Scan for the cell matching the given text and deliver its (x, y) coordinate at center. 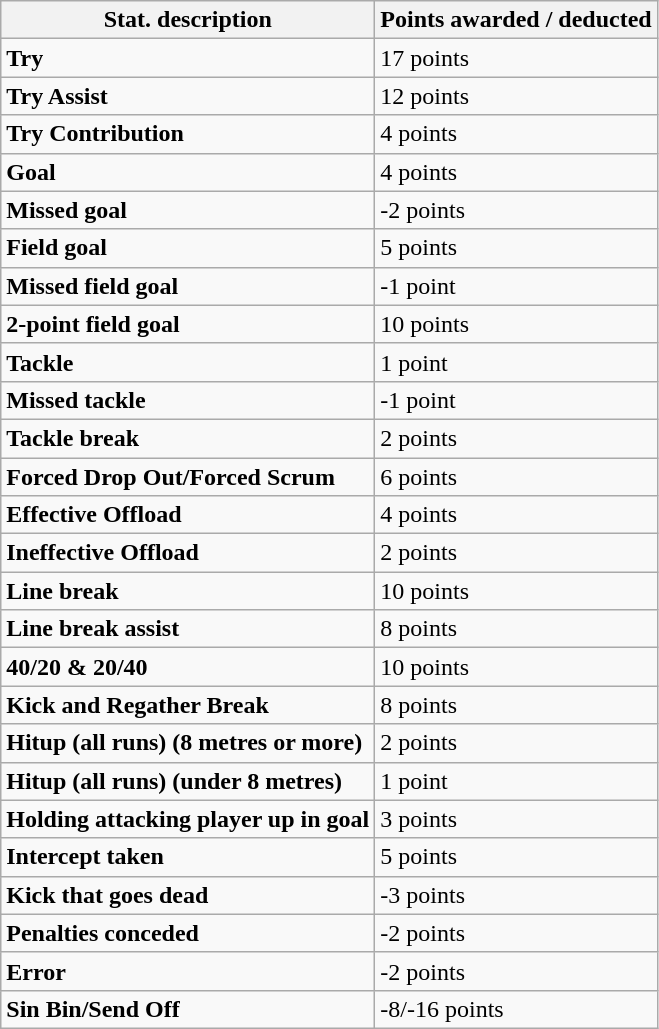
Line break (188, 591)
40/20 & 20/40 (188, 667)
Intercept taken (188, 857)
3 points (516, 819)
Error (188, 971)
Field goal (188, 248)
Stat. description (188, 20)
Missed tackle (188, 400)
Try Contribution (188, 134)
6 points (516, 477)
Effective Offload (188, 515)
Try Assist (188, 96)
Penalties conceded (188, 933)
-8/-16 points (516, 1009)
12 points (516, 96)
Tackle break (188, 438)
Forced Drop Out/Forced Scrum (188, 477)
Missed goal (188, 210)
Points awarded / deducted (516, 20)
Sin Bin/Send Off (188, 1009)
Hitup (all runs) (under 8 metres) (188, 781)
Try (188, 58)
-3 points (516, 895)
Goal (188, 172)
Missed field goal (188, 286)
Holding attacking player up in goal (188, 819)
Kick that goes dead (188, 895)
Kick and Regather Break (188, 705)
2-point field goal (188, 324)
Line break assist (188, 629)
Ineffective Offload (188, 553)
17 points (516, 58)
Tackle (188, 362)
Hitup (all runs) (8 metres or more) (188, 743)
